Output the (x, y) coordinate of the center of the cell containing the given text.  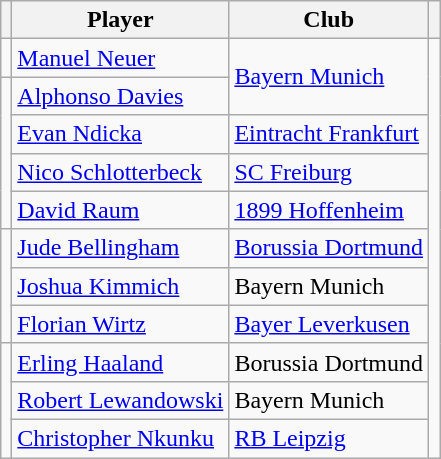
SC Freiburg (329, 172)
Robert Lewandowski (120, 400)
RB Leipzig (329, 438)
Nico Schlotterbeck (120, 172)
Club (329, 20)
Joshua Kimmich (120, 286)
Jude Bellingham (120, 248)
Bayer Leverkusen (329, 324)
1899 Hoffenheim (329, 210)
Evan Ndicka (120, 134)
Florian Wirtz (120, 324)
Alphonso Davies (120, 96)
David Raum (120, 210)
Player (120, 20)
Eintracht Frankfurt (329, 134)
Christopher Nkunku (120, 438)
Erling Haaland (120, 362)
Manuel Neuer (120, 58)
